From the cell containing the given text, extract its center point as [X, Y] coordinate. 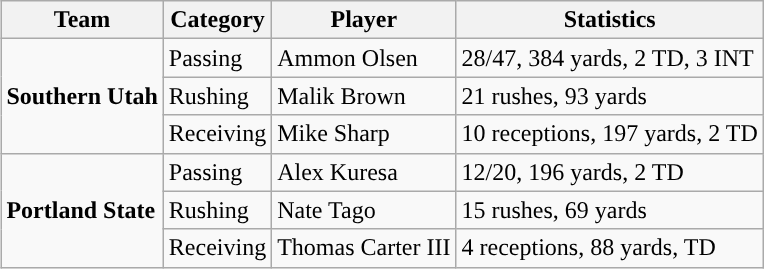
Alex Kuresa [364, 172]
Portland State [82, 210]
Ammon Olsen [364, 58]
Southern Utah [82, 96]
Player [364, 20]
Nate Tago [364, 210]
4 receptions, 88 yards, TD [610, 248]
Thomas Carter III [364, 248]
10 receptions, 197 yards, 2 TD [610, 134]
15 rushes, 69 yards [610, 210]
Mike Sharp [364, 134]
Category [217, 20]
21 rushes, 93 yards [610, 96]
12/20, 196 yards, 2 TD [610, 172]
Statistics [610, 20]
28/47, 384 yards, 2 TD, 3 INT [610, 58]
Malik Brown [364, 96]
Team [82, 20]
